Identify which cell holds the provided text, then report its (X, Y) central coordinate. 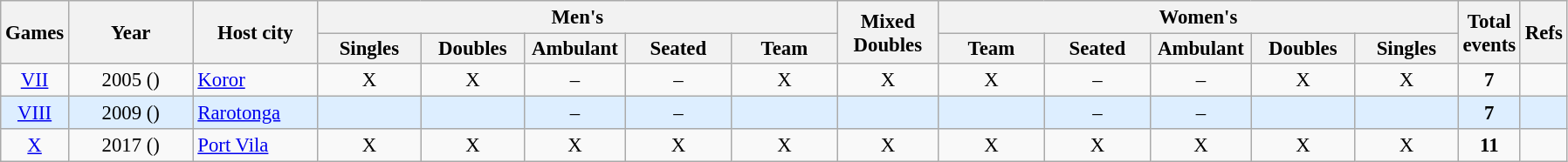
2017 () (131, 145)
Refs (1544, 32)
Port Vila (255, 145)
2005 () (131, 80)
VIII (35, 113)
Women's (1199, 17)
Host city (255, 32)
2009 () (131, 113)
Totalevents (1489, 32)
Year (131, 32)
11 (1489, 145)
MixedDoubles (888, 32)
VII (35, 80)
Koror (255, 80)
Men's (578, 17)
Games (35, 32)
Rarotonga (255, 113)
